From the cell containing the given text, extract its center point as [X, Y] coordinate. 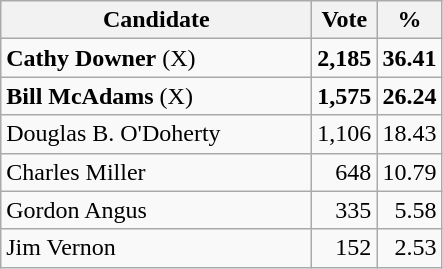
Charles Miller [156, 172]
Candidate [156, 20]
Gordon Angus [156, 210]
26.24 [410, 96]
1,575 [344, 96]
Cathy Downer (X) [156, 58]
10.79 [410, 172]
648 [344, 172]
5.58 [410, 210]
Bill McAdams (X) [156, 96]
Jim Vernon [156, 248]
Vote [344, 20]
2,185 [344, 58]
36.41 [410, 58]
2.53 [410, 248]
1,106 [344, 134]
Douglas B. O'Doherty [156, 134]
% [410, 20]
18.43 [410, 134]
152 [344, 248]
335 [344, 210]
